Locate the cell with the specified text and output its [x, y] center coordinate. 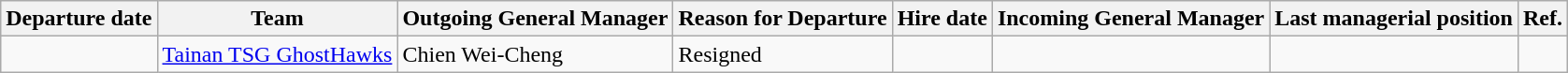
Team [277, 19]
Departure date [79, 19]
Reason for Departure [783, 19]
Chien Wei-Cheng [535, 54]
Ref. [1543, 19]
Outgoing General Manager [535, 19]
Incoming General Manager [1130, 19]
Tainan TSG GhostHawks [277, 54]
Hire date [942, 19]
Last managerial position [1394, 19]
Resigned [783, 54]
